Search for the cell housing the specified text and yield its [x, y] center coordinate. 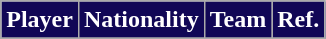
Ref. [298, 20]
Team [238, 20]
Nationality [141, 20]
Player [40, 20]
